Extract the [X, Y] coordinate from the center of the cell holding the provided text.  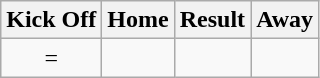
= [52, 58]
Home [138, 20]
Kick Off [52, 20]
Result [212, 20]
Away [285, 20]
